Search for the cell housing the specified text and yield its (X, Y) center coordinate. 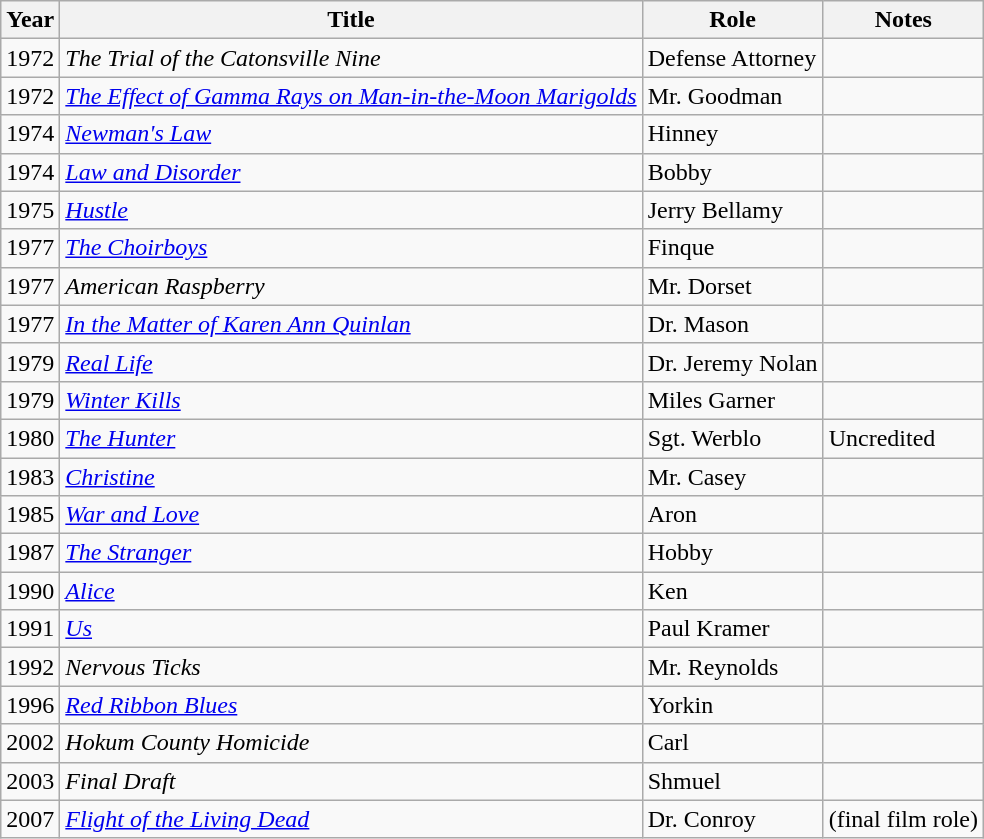
Alice (351, 591)
2007 (30, 819)
1975 (30, 210)
Aron (732, 515)
Title (351, 20)
Dr. Mason (732, 324)
1991 (30, 629)
Hinney (732, 134)
Hustle (351, 210)
1985 (30, 515)
2003 (30, 781)
1990 (30, 591)
Uncredited (903, 438)
Hobby (732, 553)
Role (732, 20)
1992 (30, 667)
Shmuel (732, 781)
Bobby (732, 172)
Jerry Bellamy (732, 210)
Defense Attorney (732, 58)
Christine (351, 477)
Nervous Ticks (351, 667)
Mr. Casey (732, 477)
In the Matter of Karen Ann Quinlan (351, 324)
Dr. Jeremy Nolan (732, 362)
Finque (732, 248)
The Trial of the Catonsville Nine (351, 58)
The Stranger (351, 553)
Ken (732, 591)
Red Ribbon Blues (351, 705)
(final film role) (903, 819)
Law and Disorder (351, 172)
Year (30, 20)
Paul Kramer (732, 629)
American Raspberry (351, 286)
Carl (732, 743)
Yorkin (732, 705)
Flight of the Living Dead (351, 819)
Final Draft (351, 781)
Notes (903, 20)
The Effect of Gamma Rays on Man-in-the-Moon Marigolds (351, 96)
Newman's Law (351, 134)
Hokum County Homicide (351, 743)
1987 (30, 553)
Us (351, 629)
The Hunter (351, 438)
Mr. Dorset (732, 286)
Sgt. Werblo (732, 438)
Winter Kills (351, 400)
Dr. Conroy (732, 819)
Miles Garner (732, 400)
Real Life (351, 362)
1983 (30, 477)
Mr. Reynolds (732, 667)
Mr. Goodman (732, 96)
2002 (30, 743)
War and Love (351, 515)
The Choirboys (351, 248)
1980 (30, 438)
1996 (30, 705)
